Capture the cell that displays the provided text and extract its [x, y] central coordinate. 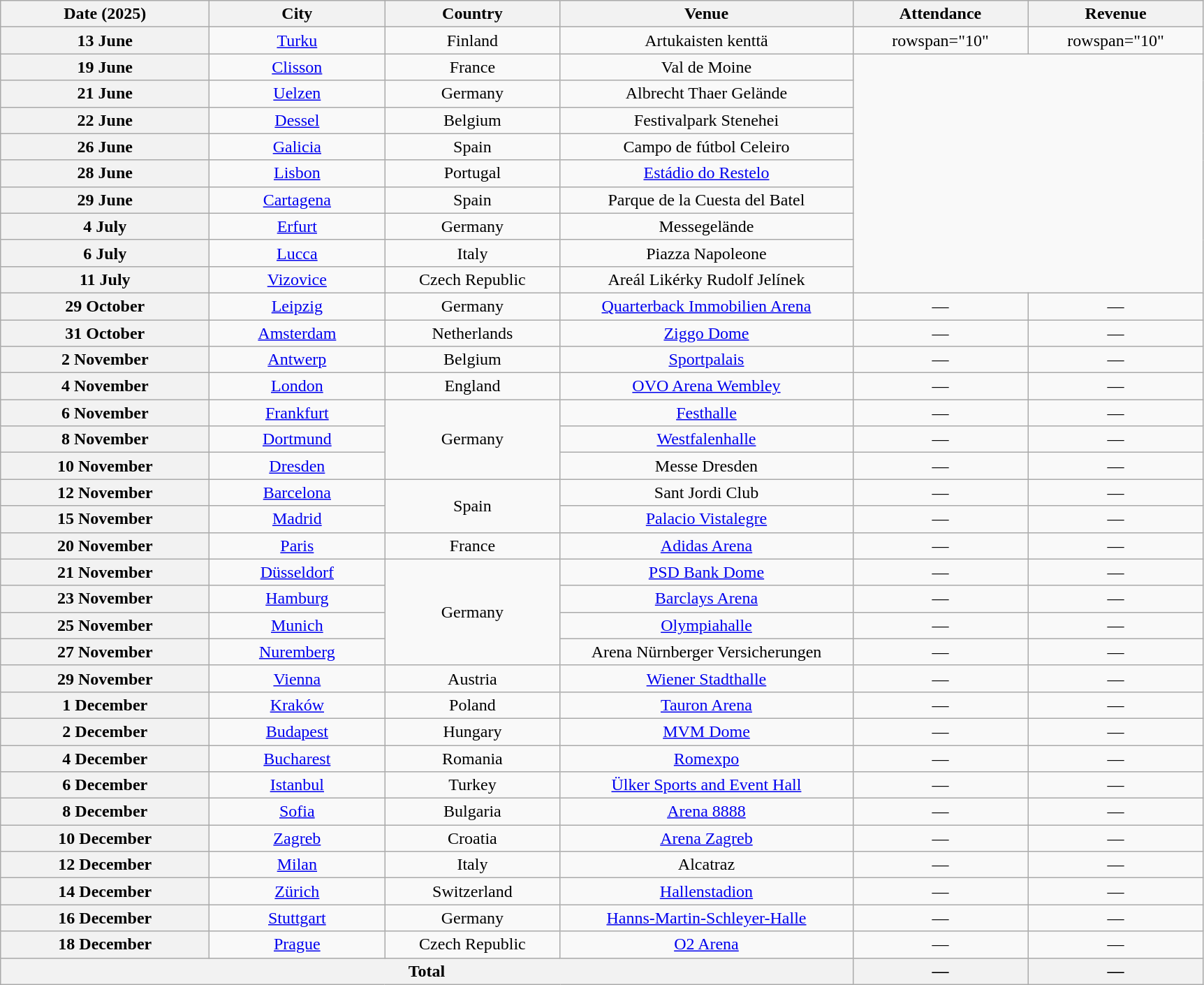
Hanns-Martin-Schleyer-Halle [707, 918]
Romania [472, 758]
Zagreb [298, 838]
Messegelände [707, 226]
O2 Arena [707, 944]
Sofia [298, 812]
1 December [105, 705]
Olympiahalle [707, 625]
8 December [105, 812]
4 July [105, 226]
Dresden [298, 466]
Sportpalais [707, 360]
PSD Bank Dome [707, 572]
Düsseldorf [298, 572]
Vienna [298, 678]
11 July [105, 279]
Val de Moine [707, 67]
29 October [105, 306]
Attendance [940, 14]
Milan [298, 865]
Piazza Napoleone [707, 253]
Sant Jordi Club [707, 492]
Austria [472, 678]
18 December [105, 944]
6 November [105, 413]
Messe Dresden [707, 466]
Tauron Arena [707, 705]
Parque de la Cuesta del Batel [707, 200]
City [298, 14]
12 December [105, 865]
Adidas Arena [707, 546]
Hungary [472, 731]
Total [427, 971]
21 June [105, 94]
Festhalle [707, 413]
Finland [472, 41]
Alcatraz [707, 865]
Albrecht Thaer Gelände [707, 94]
6 December [105, 785]
Estádio do Restelo [707, 173]
Ziggo Dome [707, 333]
16 December [105, 918]
Arena Nürnberger Versicherungen [707, 652]
Artukaisten kenttä [707, 41]
Campo de fútbol Celeiro [707, 147]
Budapest [298, 731]
Prague [298, 944]
Antwerp [298, 360]
Poland [472, 705]
Amsterdam [298, 333]
28 June [105, 173]
Arena 8888 [707, 812]
Leipzig [298, 306]
Lisbon [298, 173]
Barclays Arena [707, 599]
10 November [105, 466]
Romexpo [707, 758]
Venue [707, 14]
29 November [105, 678]
27 November [105, 652]
Revenue [1116, 14]
Turkey [472, 785]
Zürich [298, 891]
Stuttgart [298, 918]
8 November [105, 439]
4 December [105, 758]
Netherlands [472, 333]
Turku [298, 41]
Nuremberg [298, 652]
Switzerland [472, 891]
26 June [105, 147]
Hamburg [298, 599]
19 June [105, 67]
Palacio Vistalegre [707, 519]
London [298, 386]
Country [472, 14]
MVM Dome [707, 731]
25 November [105, 625]
29 June [105, 200]
Bulgaria [472, 812]
Quarterback Immobilien Arena [707, 306]
23 November [105, 599]
Lucca [298, 253]
Clisson [298, 67]
OVO Arena Wembley [707, 386]
Kraków [298, 705]
15 November [105, 519]
Bucharest [298, 758]
Barcelona [298, 492]
Madrid [298, 519]
Croatia [472, 838]
31 October [105, 333]
2 December [105, 731]
Arena Zagreb [707, 838]
England [472, 386]
Munich [298, 625]
Westfalenhalle [707, 439]
Hallenstadion [707, 891]
Areál Likérky Rudolf Jelínek [707, 279]
Cartagena [298, 200]
2 November [105, 360]
Dessel [298, 120]
21 November [105, 572]
Paris [298, 546]
10 December [105, 838]
Galicia [298, 147]
Uelzen [298, 94]
Wiener Stadthalle [707, 678]
Erfurt [298, 226]
Date (2025) [105, 14]
14 December [105, 891]
13 June [105, 41]
Portugal [472, 173]
Dortmund [298, 439]
Istanbul [298, 785]
Ülker Sports and Event Hall [707, 785]
6 July [105, 253]
22 June [105, 120]
12 November [105, 492]
Festivalpark Stenehei [707, 120]
20 November [105, 546]
Vizovice [298, 279]
4 November [105, 386]
Frankfurt [298, 413]
